Search for the cell housing the specified text and yield its [X, Y] center coordinate. 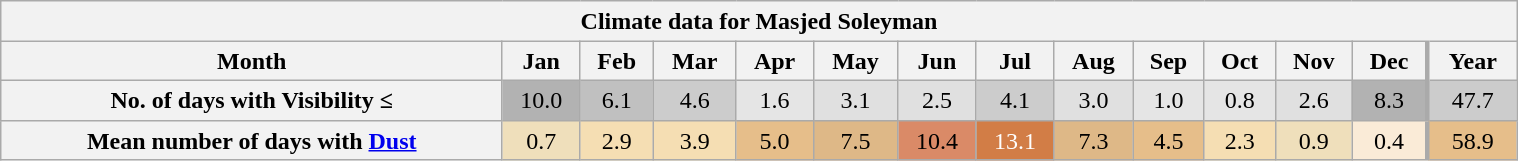
2.6 [1314, 100]
0.7 [541, 140]
Month [252, 61]
13.1 [1015, 140]
No. of days with Visibility ≤ [252, 100]
7.5 [856, 140]
3.9 [694, 140]
Mean number of days with Dust [252, 140]
58.9 [1472, 140]
Dec [1390, 61]
4.1 [1015, 100]
2.3 [1240, 140]
4.6 [694, 100]
2.5 [937, 100]
3.0 [1094, 100]
0.8 [1240, 100]
Jun [937, 61]
Year [1472, 61]
47.7 [1472, 100]
Apr [774, 61]
10.4 [937, 140]
8.3 [1390, 100]
Nov [1314, 61]
Feb [616, 61]
0.9 [1314, 140]
10.0 [541, 100]
1.6 [774, 100]
0.4 [1390, 140]
Jul [1015, 61]
2.9 [616, 140]
4.5 [1168, 140]
3.1 [856, 100]
7.3 [1094, 140]
5.0 [774, 140]
Climate data for Masjed Soleyman [758, 21]
May [856, 61]
Mar [694, 61]
Aug [1094, 61]
Jan [541, 61]
Oct [1240, 61]
1.0 [1168, 100]
6.1 [616, 100]
Sep [1168, 61]
